Pinpoint the cell where the given text exists, returning its (x, y) midpoint coordinate. 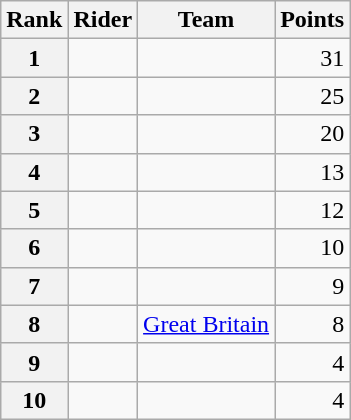
Points (312, 20)
31 (312, 58)
20 (312, 134)
6 (34, 248)
Team (206, 20)
5 (34, 210)
12 (312, 210)
Rider (103, 20)
2 (34, 96)
Great Britain (206, 324)
25 (312, 96)
1 (34, 58)
3 (34, 134)
Rank (34, 20)
7 (34, 286)
13 (312, 172)
